Determine the (x, y) coordinate at the center of the cell enclosing the given text.  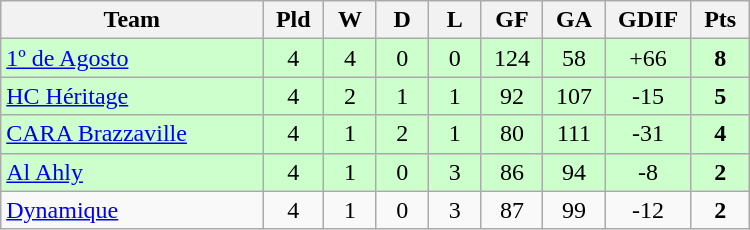
99 (574, 210)
GF (512, 20)
-15 (648, 96)
5 (720, 96)
1º de Agosto (132, 58)
GDIF (648, 20)
124 (512, 58)
-8 (648, 172)
Pld (294, 20)
W (350, 20)
94 (574, 172)
L (454, 20)
Team (132, 20)
-31 (648, 134)
GA (574, 20)
D (402, 20)
80 (512, 134)
CARA Brazzaville (132, 134)
Al Ahly (132, 172)
87 (512, 210)
+66 (648, 58)
86 (512, 172)
-12 (648, 210)
92 (512, 96)
111 (574, 134)
Pts (720, 20)
Dynamique (132, 210)
HC Héritage (132, 96)
107 (574, 96)
58 (574, 58)
8 (720, 58)
